Locate the cell with the specified text and output its (x, y) center coordinate. 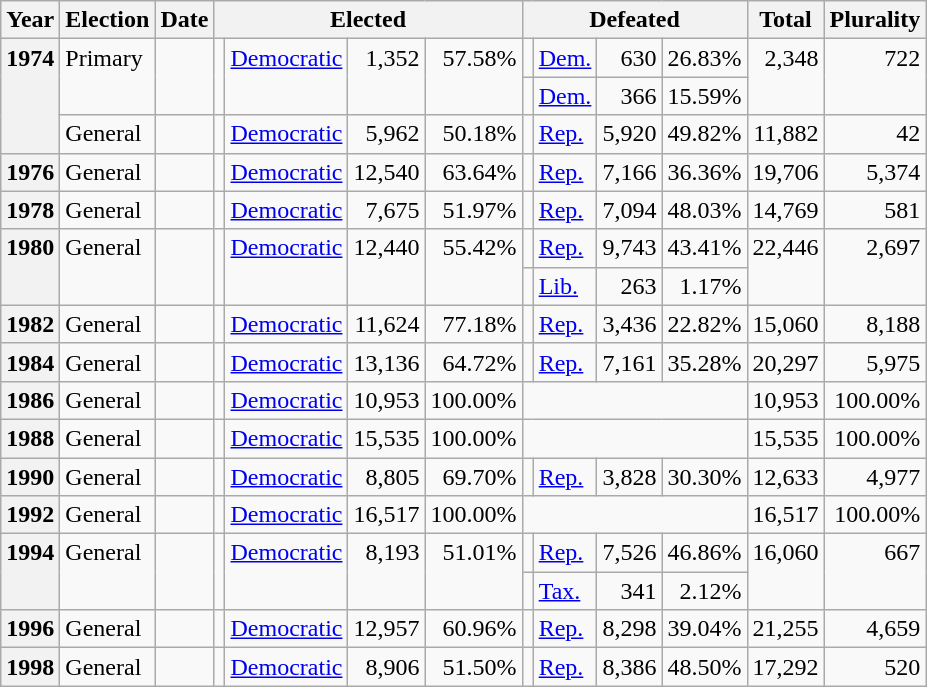
Election (108, 20)
15,060 (786, 324)
46.86% (704, 553)
13,136 (386, 362)
7,166 (630, 172)
3,828 (630, 477)
1984 (30, 362)
722 (875, 77)
4,977 (875, 477)
Year (30, 20)
14,769 (786, 210)
1,352 (386, 77)
5,975 (875, 362)
1974 (30, 96)
69.70% (474, 477)
1976 (30, 172)
4,659 (875, 629)
35.28% (704, 362)
49.82% (704, 134)
8,386 (630, 667)
19,706 (786, 172)
39.04% (704, 629)
Defeated (634, 20)
Tax. (565, 591)
1994 (30, 572)
51.50% (474, 667)
3,436 (630, 324)
17,292 (786, 667)
520 (875, 667)
22.82% (704, 324)
7,161 (630, 362)
12,540 (386, 172)
43.41% (704, 248)
20,297 (786, 362)
Lib. (565, 286)
16,060 (786, 572)
50.18% (474, 134)
36.36% (704, 172)
7,675 (386, 210)
55.42% (474, 267)
22,446 (786, 267)
8,805 (386, 477)
8,906 (386, 667)
581 (875, 210)
21,255 (786, 629)
48.03% (704, 210)
7,526 (630, 553)
1996 (30, 629)
5,374 (875, 172)
1998 (30, 667)
630 (630, 58)
Elected (368, 20)
Date (184, 20)
5,962 (386, 134)
9,743 (630, 248)
5,920 (630, 134)
63.64% (474, 172)
667 (875, 572)
12,957 (386, 629)
12,440 (386, 267)
1.17% (704, 286)
8,193 (386, 572)
64.72% (474, 362)
8,298 (630, 629)
77.18% (474, 324)
1992 (30, 515)
1988 (30, 438)
1978 (30, 210)
57.58% (474, 77)
42 (875, 134)
Plurality (875, 20)
Total (786, 20)
26.83% (704, 58)
1982 (30, 324)
30.30% (704, 477)
60.96% (474, 629)
Primary (108, 77)
12,633 (786, 477)
1986 (30, 400)
1980 (30, 267)
7,094 (630, 210)
15.59% (704, 96)
263 (630, 286)
51.01% (474, 572)
2.12% (704, 591)
8,188 (875, 324)
366 (630, 96)
48.50% (704, 667)
2,697 (875, 267)
341 (630, 591)
51.97% (474, 210)
1990 (30, 477)
2,348 (786, 77)
11,624 (386, 324)
11,882 (786, 134)
